For the text-containing cell, return its midpoint in (x, y) coordinate format. 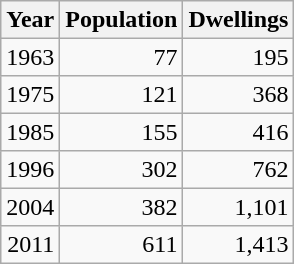
Dwellings (238, 20)
121 (122, 94)
302 (122, 170)
368 (238, 94)
77 (122, 56)
1975 (30, 94)
1,101 (238, 206)
1996 (30, 170)
Population (122, 20)
762 (238, 170)
2011 (30, 244)
2004 (30, 206)
611 (122, 244)
416 (238, 132)
1,413 (238, 244)
195 (238, 56)
Year (30, 20)
1963 (30, 56)
155 (122, 132)
1985 (30, 132)
382 (122, 206)
